Output the [x, y] coordinate of the center of the cell containing the given text.  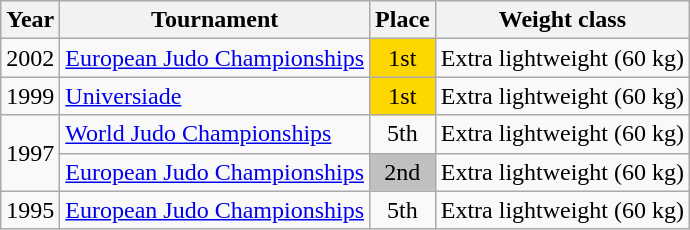
1999 [30, 96]
Universiade [215, 96]
2002 [30, 58]
2nd [403, 172]
1997 [30, 153]
Tournament [215, 20]
Weight class [562, 20]
World Judo Championships [215, 134]
Year [30, 20]
Place [403, 20]
1995 [30, 210]
